Detect which cell encompasses the target text, then output its [X, Y] center coordinate. 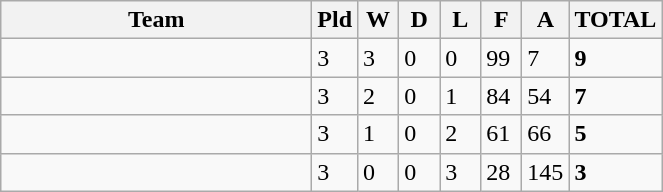
L [460, 20]
D [420, 20]
99 [502, 58]
84 [502, 96]
145 [546, 172]
66 [546, 134]
9 [616, 58]
28 [502, 172]
W [378, 20]
61 [502, 134]
TOTAL [616, 20]
5 [616, 134]
F [502, 20]
Pld [335, 20]
A [546, 20]
Team [156, 20]
54 [546, 96]
